Provide the [X, Y] coordinate of the cell's center where the given text is located.  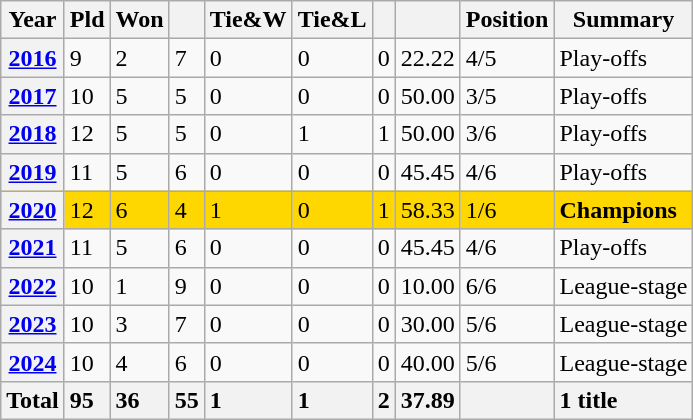
2024 [33, 362]
Won [140, 20]
Champions [624, 210]
3 [140, 324]
Total [33, 400]
2016 [33, 58]
36 [140, 400]
2020 [33, 210]
Summary [624, 20]
10.00 [428, 286]
4/5 [507, 58]
58.33 [428, 210]
2023 [33, 324]
2019 [33, 172]
3/6 [507, 134]
3/5 [507, 96]
40.00 [428, 362]
22.22 [428, 58]
Pld [87, 20]
2017 [33, 96]
2018 [33, 134]
55 [186, 400]
95 [87, 400]
30.00 [428, 324]
37.89 [428, 400]
2022 [33, 286]
1 title [624, 400]
Tie&W [248, 20]
Year [33, 20]
1/6 [507, 210]
2021 [33, 248]
6/6 [507, 286]
Tie&L [332, 20]
Position [507, 20]
